Provide the [x, y] coordinate of the cell's center where the given text is located.  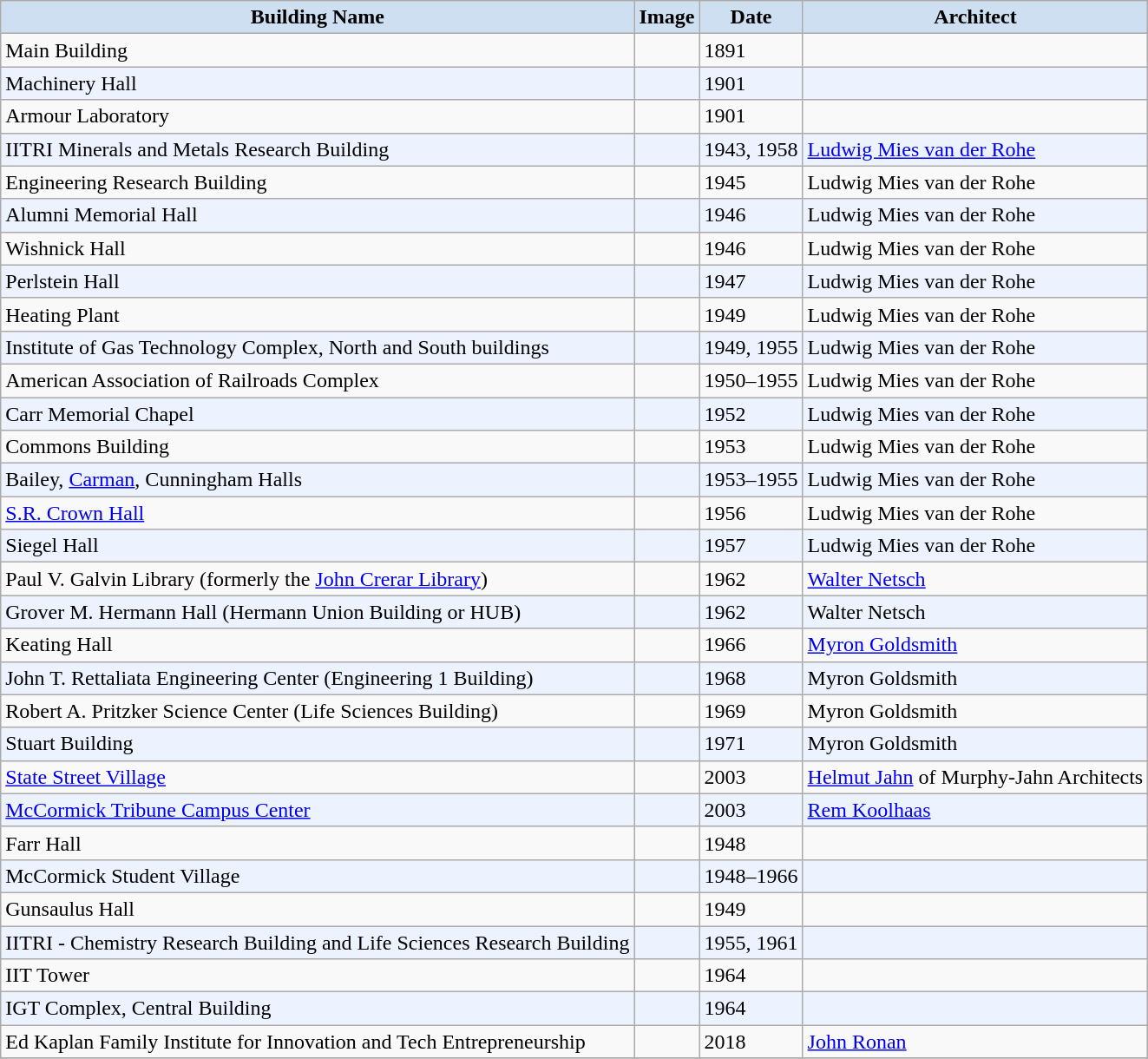
John T. Rettaliata Engineering Center (Engineering 1 Building) [318, 678]
Heating Plant [318, 314]
1971 [751, 744]
Rem Koolhaas [975, 810]
Gunsaulus Hall [318, 909]
State Street Village [318, 777]
Alumni Memorial Hall [318, 215]
1891 [751, 50]
1953–1955 [751, 480]
Carr Memorial Chapel [318, 414]
Helmut Jahn of Murphy-Jahn Architects [975, 777]
IITRI - Chemistry Research Building and Life Sciences Research Building [318, 942]
1947 [751, 281]
1969 [751, 711]
Wishnick Hall [318, 248]
IITRI Minerals and Metals Research Building [318, 149]
IGT Complex, Central Building [318, 1009]
1945 [751, 182]
1968 [751, 678]
John Ronan [975, 1042]
Bailey, Carman, Cunningham Halls [318, 480]
IIT Tower [318, 976]
Image [666, 17]
1952 [751, 414]
Farr Hall [318, 843]
1949, 1955 [751, 347]
Grover M. Hermann Hall (Hermann Union Building or HUB) [318, 612]
Institute of Gas Technology Complex, North and South buildings [318, 347]
Siegel Hall [318, 546]
Architect [975, 17]
1957 [751, 546]
American Association of Railroads Complex [318, 380]
S.R. Crown Hall [318, 513]
1955, 1961 [751, 942]
1950–1955 [751, 380]
2018 [751, 1042]
Perlstein Hall [318, 281]
Building Name [318, 17]
Robert A. Pritzker Science Center (Life Sciences Building) [318, 711]
McCormick Tribune Campus Center [318, 810]
Engineering Research Building [318, 182]
1966 [751, 645]
1956 [751, 513]
Date [751, 17]
Machinery Hall [318, 83]
Main Building [318, 50]
Stuart Building [318, 744]
Armour Laboratory [318, 116]
1943, 1958 [751, 149]
Ed Kaplan Family Institute for Innovation and Tech Entrepreneurship [318, 1042]
Commons Building [318, 447]
Paul V. Galvin Library (formerly the John Crerar Library) [318, 579]
1948–1966 [751, 876]
1948 [751, 843]
1953 [751, 447]
McCormick Student Village [318, 876]
Keating Hall [318, 645]
